Identify which cell holds the provided text, then report its [x, y] central coordinate. 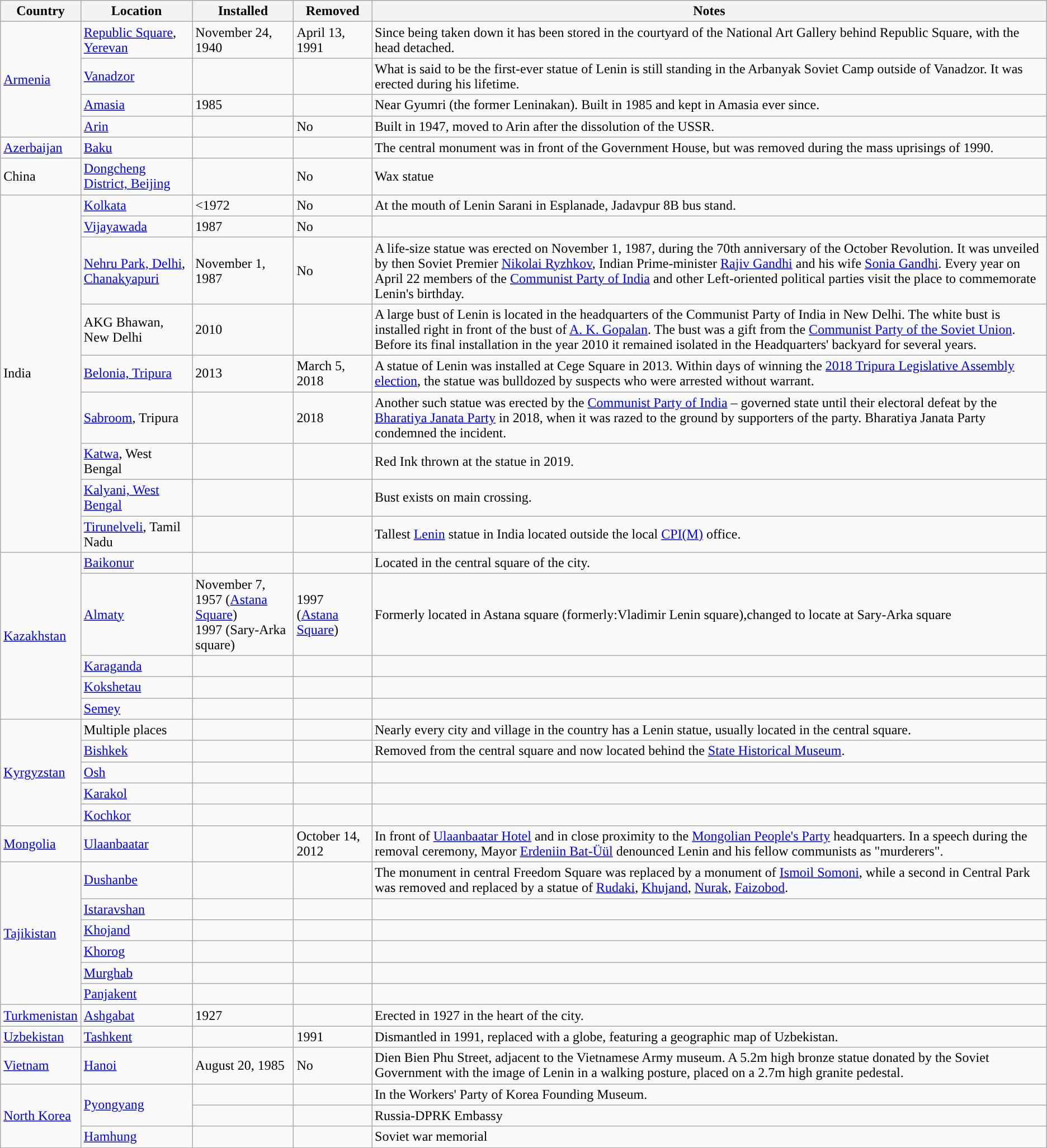
Baikonur [136, 563]
Nearly every city and village in the country has a Lenin statue, usually located in the central square. [709, 730]
Kalyani, West Bengal [136, 498]
Tallest Lenin statue in India located outside the local CPI(M) office. [709, 535]
March 5, 2018 [333, 374]
November 1, 1987 [243, 271]
Hamhung [136, 1137]
Bishkek [136, 751]
Dongcheng District, Beijing [136, 177]
Kyrgyzstan [41, 772]
Removed from the central square and now located behind the State Historical Museum. [709, 751]
Osh [136, 772]
India [41, 374]
Murghab [136, 973]
The central monument was in front of the Government House, but was removed during the mass uprisings of 1990. [709, 148]
Arin [136, 126]
Since being taken down it has been stored in the courtyard of the National Art Gallery behind Republic Square, with the head detached. [709, 40]
Ulaanbaatar [136, 843]
Amasia [136, 105]
Formerly located in Astana square (formerly:Vladimir Lenin square),changed to locate at Sary-Arka square [709, 615]
In the Workers' Party of Korea Founding Museum. [709, 1094]
<1972 [243, 205]
1987 [243, 226]
Dismantled in 1991, replaced with a globe, featuring a geographic map of Uzbekistan. [709, 1037]
At the mouth of Lenin Sarani in Esplanade, Jadavpur 8B bus stand. [709, 205]
November 7, 1957 (Astana Square)1997 (Sary-Arka square) [243, 615]
Kochkor [136, 815]
Vietnam [41, 1066]
Vijayawada [136, 226]
October 14, 2012 [333, 843]
Bust exists on main crossing. [709, 498]
Removed [333, 11]
Located in the central square of the city. [709, 563]
Kolkata [136, 205]
Belonia, Tripura [136, 374]
Katwa, West Bengal [136, 462]
Installed [243, 11]
Tajikistan [41, 933]
Nehru Park, Delhi, Chanakyapuri [136, 271]
Notes [709, 11]
North Korea [41, 1116]
Ashgabat [136, 1015]
Panjakent [136, 994]
Pyongyang [136, 1105]
Sabroom, Tripura [136, 417]
2010 [243, 329]
November 24, 1940 [243, 40]
Near Gyumri (the former Leninakan). Built in 1985 and kept in Amasia ever since. [709, 105]
Khojand [136, 930]
1991 [333, 1037]
Vanadzor [136, 76]
Khorog [136, 952]
Istaravshan [136, 909]
Country [41, 11]
Russia-DPRK Embassy [709, 1116]
1985 [243, 105]
China [41, 177]
Kazakhstan [41, 636]
Location [136, 11]
Republic Square, Yerevan [136, 40]
Semey [136, 708]
April 13, 1991 [333, 40]
Tashkent [136, 1037]
Almaty [136, 615]
Red Ink thrown at the statue in 2019. [709, 462]
Dushanbe [136, 880]
Built in 1947, moved to Arin after the dissolution of the USSR. [709, 126]
Karakol [136, 793]
1927 [243, 1015]
Mongolia [41, 843]
Karaganda [136, 666]
Wax statue [709, 177]
Hanoi [136, 1066]
Armenia [41, 79]
Uzbekistan [41, 1037]
AKG Bhawan, New Delhi [136, 329]
Soviet war memorial [709, 1137]
2018 [333, 417]
2013 [243, 374]
Kokshetau [136, 687]
Turkmenistan [41, 1015]
Multiple places [136, 730]
Erected in 1927 in the heart of the city. [709, 1015]
August 20, 1985 [243, 1066]
Baku [136, 148]
1997 (Astana Square) [333, 615]
Azerbaijan [41, 148]
Tirunelveli, Tamil Nadu [136, 535]
